Scan for the cell matching the given text and deliver its [x, y] coordinate at center. 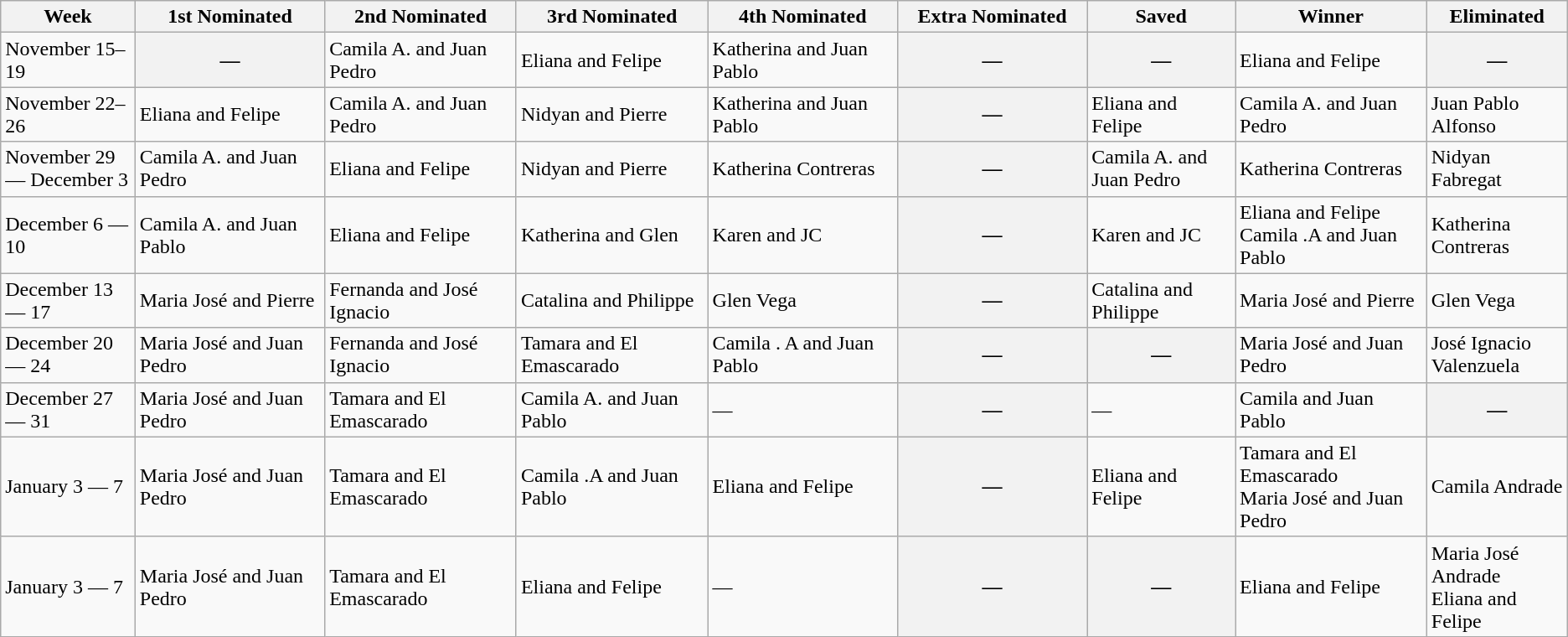
November 15–19 [69, 60]
Eliana and FelipeCamila .A and Juan Pablo [1332, 235]
Camila . A and Juan Pablo [802, 355]
Week [69, 17]
Maria José AndradeEliana and Felipe [1497, 587]
Katherina and Glen [611, 235]
Juan Pablo Alfonso [1497, 114]
Camila .A and Juan Pablo [611, 486]
November 29 — December 3 [69, 169]
2nd Nominated [420, 17]
Camila Andrade [1497, 486]
4th Nominated [802, 17]
November 22–26 [69, 114]
December 6 — 10 [69, 235]
José Ignacio Valenzuela [1497, 355]
December 13 — 17 [69, 300]
December 27 — 31 [69, 409]
December 20 — 24 [69, 355]
Extra Nominated [992, 17]
Tamara and El EmascaradoMaria José and Juan Pedro [1332, 486]
3rd Nominated [611, 17]
1st Nominated [230, 17]
Camila and Juan Pablo [1332, 409]
Saved [1161, 17]
Eliminated [1497, 17]
Nidyan Fabregat [1497, 169]
Winner [1332, 17]
